Determine the (X, Y) coordinate at the center of the cell enclosing the given text.  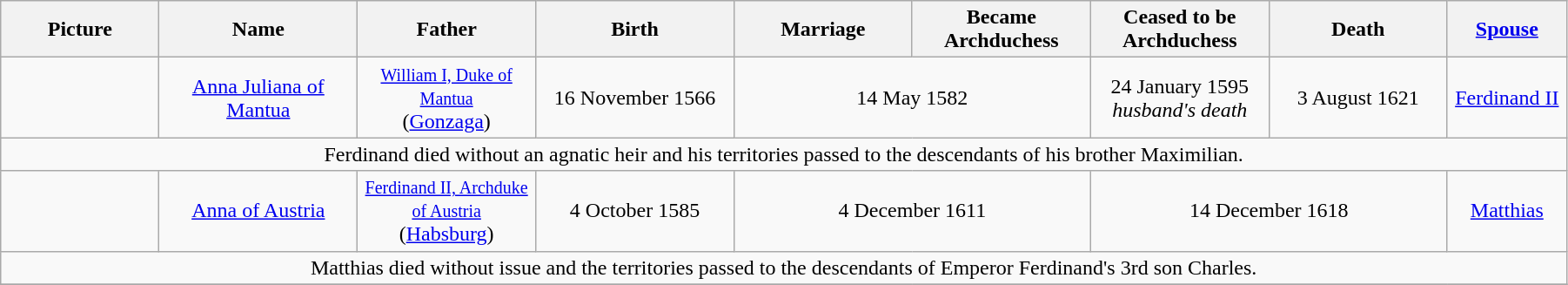
Ceased to be Archduchess (1180, 30)
14 December 1618 (1269, 211)
Marriage (823, 30)
Picture (80, 30)
Name (258, 30)
Matthias (1507, 211)
Ferdinand died without an agnatic heir and his territories passed to the descendants of his brother Maximilian. (784, 154)
3 August 1621 (1357, 98)
4 October 1585 (635, 211)
Matthias died without issue and the territories passed to the descendants of Emperor Ferdinand's 3rd son Charles. (784, 268)
Ferdinand II, Archduke of Austria(Habsburg) (447, 211)
Birth (635, 30)
Death (1357, 30)
Spouse (1507, 30)
Anna Juliana of Mantua (258, 98)
Anna of Austria (258, 211)
Ferdinand II (1507, 98)
Became Archduchess (1001, 30)
4 December 1611 (912, 211)
Father (447, 30)
William I, Duke of Mantua(Gonzaga) (447, 98)
16 November 1566 (635, 98)
14 May 1582 (912, 98)
24 January 1595husband's death (1180, 98)
